Extract the (x, y) coordinate from the center of the cell holding the provided text.  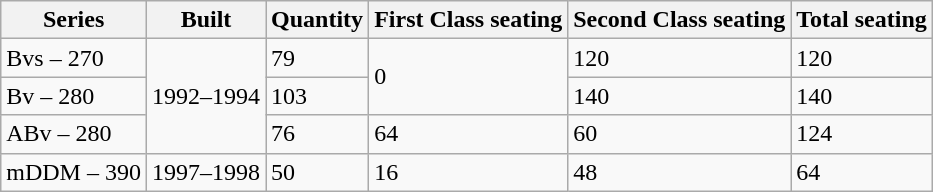
48 (680, 172)
76 (318, 134)
ABv – 280 (74, 134)
Total seating (862, 20)
1992–1994 (206, 96)
103 (318, 96)
Bv – 280 (74, 96)
First Class seating (468, 20)
1997–1998 (206, 172)
mDDM – 390 (74, 172)
124 (862, 134)
0 (468, 77)
Built (206, 20)
Series (74, 20)
50 (318, 172)
79 (318, 58)
60 (680, 134)
Second Class seating (680, 20)
Bvs – 270 (74, 58)
16 (468, 172)
Quantity (318, 20)
